Scan for the cell matching the given text and deliver its [X, Y] coordinate at center. 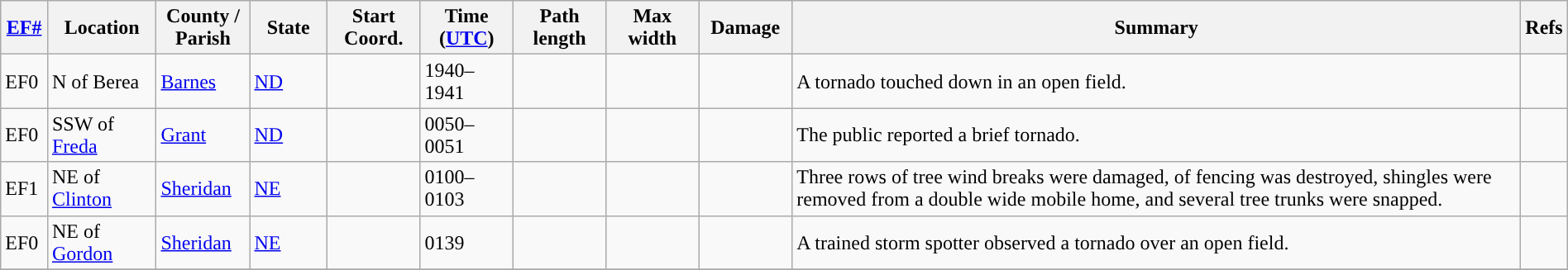
SSW of Freda [102, 135]
Start Coord. [374, 28]
Max width [653, 28]
Barnes [203, 81]
0100–0103 [466, 188]
EF# [25, 28]
Damage [746, 28]
County / Parish [203, 28]
State [289, 28]
1940–1941 [466, 81]
A trained storm spotter observed a tornado over an open field. [1156, 243]
N of Berea [102, 81]
A tornado touched down in an open field. [1156, 81]
Grant [203, 135]
0139 [466, 243]
0050–0051 [466, 135]
EF1 [25, 188]
Refs [1545, 28]
Time (UTC) [466, 28]
Summary [1156, 28]
The public reported a brief tornado. [1156, 135]
NE of Gordon [102, 243]
Location [102, 28]
NE of Clinton [102, 188]
Path length [559, 28]
